Search for the cell housing the specified text and yield its [x, y] center coordinate. 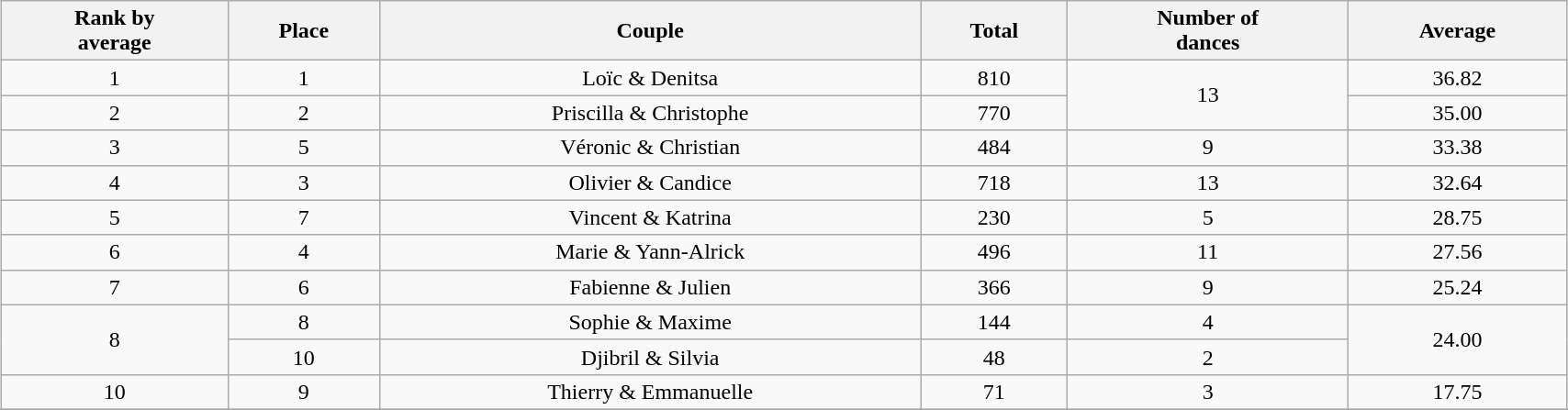
Number of dances [1208, 31]
496 [993, 252]
32.64 [1458, 183]
366 [993, 287]
Marie & Yann-Alrick [650, 252]
Olivier & Candice [650, 183]
Loïc & Denitsa [650, 78]
Rank byaverage [114, 31]
Average [1458, 31]
810 [993, 78]
Véronic & Christian [650, 148]
Couple [650, 31]
770 [993, 113]
33.38 [1458, 148]
24.00 [1458, 339]
11 [1208, 252]
Total [993, 31]
25.24 [1458, 287]
230 [993, 217]
28.75 [1458, 217]
17.75 [1458, 392]
27.56 [1458, 252]
Fabienne & Julien [650, 287]
Priscilla & Christophe [650, 113]
484 [993, 148]
Place [303, 31]
144 [993, 322]
718 [993, 183]
Sophie & Maxime [650, 322]
48 [993, 357]
Djibril & Silvia [650, 357]
Vincent & Katrina [650, 217]
35.00 [1458, 113]
36.82 [1458, 78]
71 [993, 392]
Thierry & Emmanuelle [650, 392]
